Return [X, Y] of the center of cell containing provided text 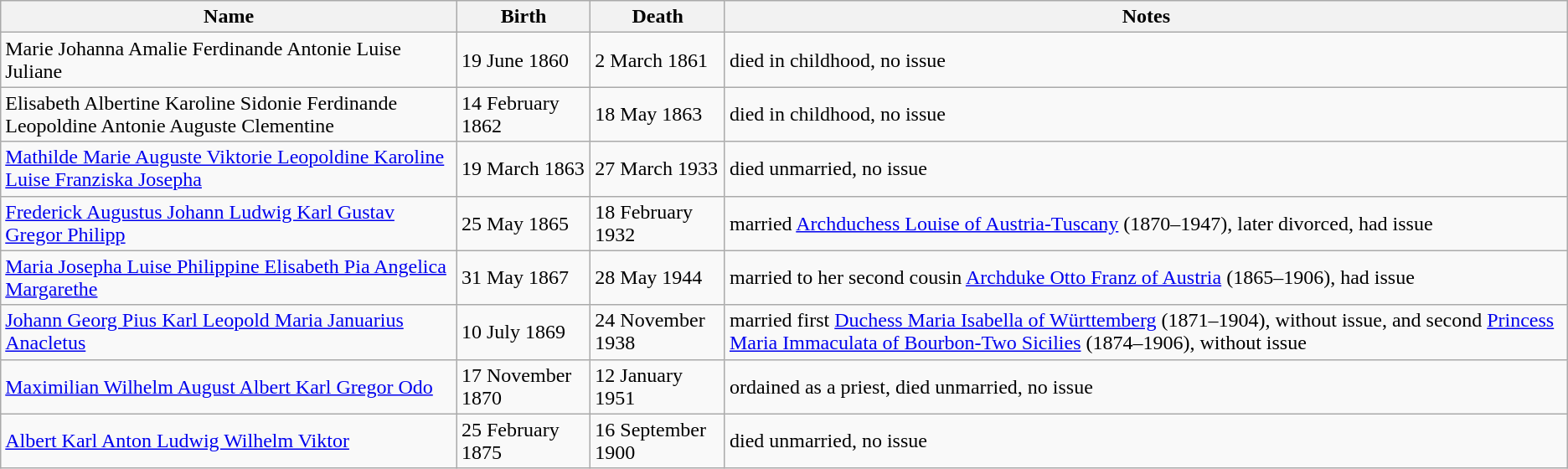
Marie Johanna Amalie Ferdinande Antonie Luise Juliane [230, 60]
19 June 1860 [523, 60]
2 March 1861 [658, 60]
married Archduchess Louise of Austria-Tuscany (1870–1947), later divorced, had issue [1146, 223]
25 May 1865 [523, 223]
ordained as a priest, died unmarried, no issue [1146, 387]
18 May 1863 [658, 114]
Name [230, 17]
Birth [523, 17]
Maria Josepha Luise Philippine Elisabeth Pia Angelica Margarethe [230, 278]
married to her second cousin Archduke Otto Franz of Austria (1865–1906), had issue [1146, 278]
18 February 1932 [658, 223]
Death [658, 17]
24 November 1938 [658, 332]
16 September 1900 [658, 441]
19 March 1863 [523, 169]
25 February 1875 [523, 441]
Albert Karl Anton Ludwig Wilhelm Viktor [230, 441]
Mathilde Marie Auguste Viktorie Leopoldine Karoline Luise Franziska Josepha [230, 169]
17 November 1870 [523, 387]
14 February 1862 [523, 114]
Maximilian Wilhelm August Albert Karl Gregor Odo [230, 387]
28 May 1944 [658, 278]
Elisabeth Albertine Karoline Sidonie Ferdinande Leopoldine Antonie Auguste Clementine [230, 114]
10 July 1869 [523, 332]
27 March 1933 [658, 169]
Frederick Augustus Johann Ludwig Karl Gustav Gregor Philipp [230, 223]
Johann Georg Pius Karl Leopold Maria Januarius Anacletus [230, 332]
12 January 1951 [658, 387]
Notes [1146, 17]
31 May 1867 [523, 278]
